Pinpoint the cell where the given text exists, returning its [X, Y] midpoint coordinate. 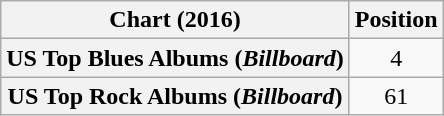
4 [396, 58]
US Top Blues Albums (Billboard) [176, 58]
Chart (2016) [176, 20]
61 [396, 96]
Position [396, 20]
US Top Rock Albums (Billboard) [176, 96]
